For the text-containing cell, return its midpoint in [x, y] coordinate format. 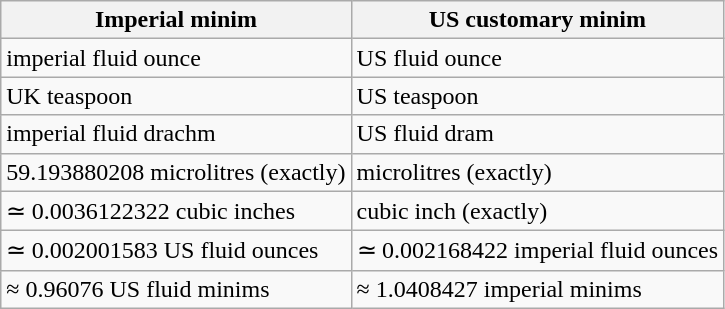
≈ 1.0408427 imperial minims [538, 289]
cubic inch (exactly) [538, 211]
US fluid ounce [538, 58]
US fluid dram [538, 134]
US customary minim [538, 20]
US teaspoon [538, 96]
Imperial minim [176, 20]
UK teaspoon [176, 96]
≃ 0.0036122322 cubic inches [176, 211]
imperial fluid drachm [176, 134]
59.193880208 microlitres (exactly) [176, 172]
imperial fluid ounce [176, 58]
microlitres (exactly) [538, 172]
≃ 0.002001583 US fluid ounces [176, 251]
≈ 0.96076 US fluid minims [176, 289]
≃ 0.002168422 imperial fluid ounces [538, 251]
